Search for the cell housing the specified text and yield its [X, Y] center coordinate. 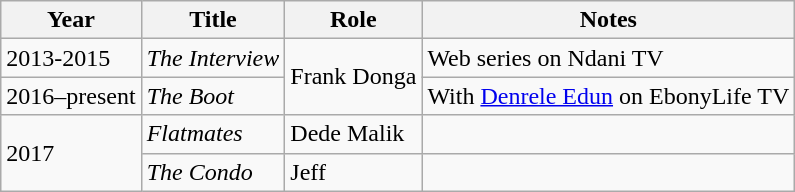
Notes [608, 20]
Frank Donga [354, 77]
Flatmates [213, 134]
Jeff [354, 172]
2016–present [71, 96]
Title [213, 20]
Role [354, 20]
Year [71, 20]
The Interview [213, 58]
Dede Malik [354, 134]
The Boot [213, 96]
2017 [71, 153]
The Condo [213, 172]
Web series on Ndani TV [608, 58]
With Denrele Edun on EbonyLife TV [608, 96]
2013-2015 [71, 58]
